Provide the (X, Y) coordinate of the cell's center where the given text is located.  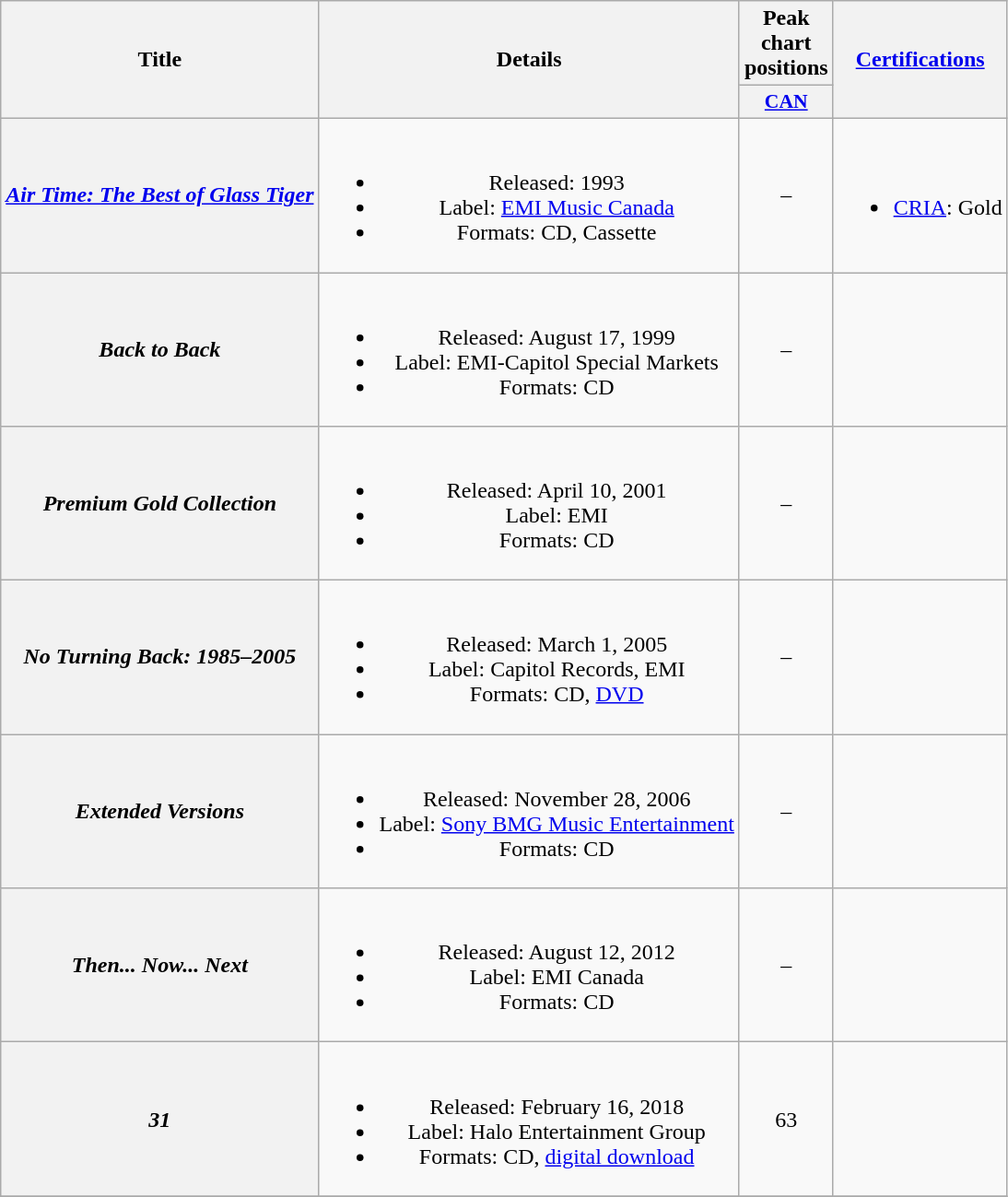
CRIA: Gold (920, 195)
Certifications (920, 60)
Back to Back (160, 350)
Released: November 28, 2006Label: Sony BMG Music EntertainmentFormats: CD (529, 811)
Peak chart positions (786, 43)
CAN (786, 102)
Released: February 16, 2018Label: Halo Entertainment GroupFormats: CD, digital download (529, 1119)
Air Time: The Best of Glass Tiger (160, 195)
Released: 1993Label: EMI Music CanadaFormats: CD, Cassette (529, 195)
31 (160, 1119)
Premium Gold Collection (160, 503)
Details (529, 60)
Released: August 12, 2012Label: EMI CanadaFormats: CD (529, 966)
63 (786, 1119)
Released: March 1, 2005Label: Capitol Records, EMIFormats: CD, DVD (529, 658)
Then... Now... Next (160, 966)
Extended Versions (160, 811)
Released: April 10, 2001Label: EMIFormats: CD (529, 503)
Released: August 17, 1999Label: EMI-Capitol Special MarketsFormats: CD (529, 350)
No Turning Back: 1985–2005 (160, 658)
Title (160, 60)
